Locate the cell with the specified text and output its [x, y] center coordinate. 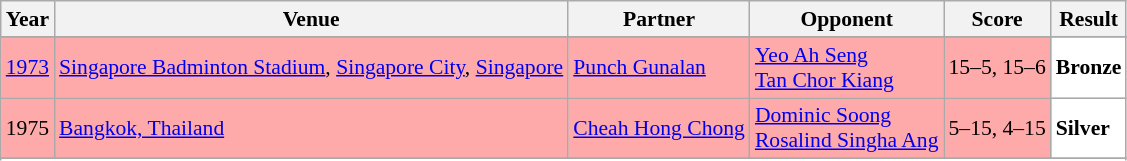
Year [28, 19]
Venue [311, 19]
Score [998, 19]
15–5, 15–6 [998, 68]
Singapore Badminton Stadium, Singapore City, Singapore [311, 68]
Opponent [847, 19]
Partner [659, 19]
Dominic Soong Rosalind Singha Ang [847, 128]
Yeo Ah Seng Tan Chor Kiang [847, 68]
5–15, 4–15 [998, 128]
Bangkok, Thailand [311, 128]
Bronze [1089, 68]
Cheah Hong Chong [659, 128]
1973 [28, 68]
Punch Gunalan [659, 68]
Result [1089, 19]
1975 [28, 128]
Silver [1089, 128]
